For the text-containing cell, return its midpoint in [X, Y] coordinate format. 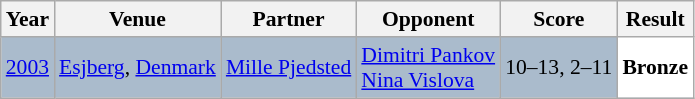
Dimitri Pankov Nina Vislova [428, 68]
Opponent [428, 19]
Result [655, 19]
Venue [138, 19]
10–13, 2–11 [558, 68]
2003 [28, 68]
Year [28, 19]
Partner [288, 19]
Bronze [655, 68]
Mille Pjedsted [288, 68]
Score [558, 19]
Esjberg, Denmark [138, 68]
